Identify which cell holds the provided text, then report its [X, Y] central coordinate. 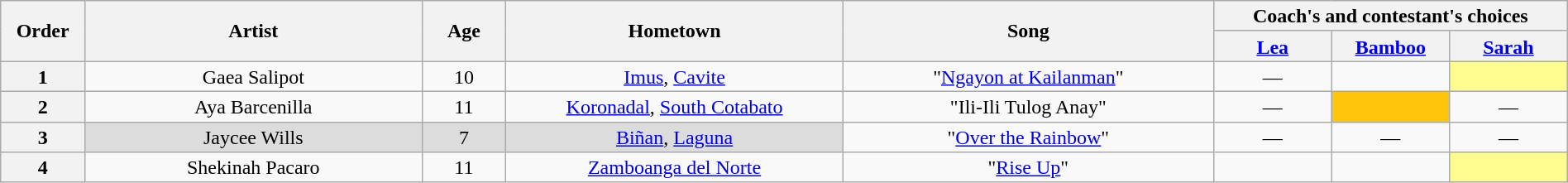
Aya Barcenilla [253, 106]
10 [464, 76]
"Ili-Ili Tulog Anay" [1028, 106]
Coach's and contestant's choices [1390, 17]
Imus, Cavite [675, 76]
Koronadal, South Cotabato [675, 106]
3 [43, 137]
Zamboanga del Norte [675, 167]
Song [1028, 31]
Bamboo [1391, 46]
Biñan, Laguna [675, 137]
Lea [1272, 46]
Hometown [675, 31]
Jaycee Wills [253, 137]
"Rise Up" [1028, 167]
Artist [253, 31]
7 [464, 137]
1 [43, 76]
Age [464, 31]
Shekinah Pacaro [253, 167]
4 [43, 167]
"Over the Rainbow" [1028, 137]
2 [43, 106]
Sarah [1508, 46]
"Ngayon at Kailanman" [1028, 76]
Gaea Salipot [253, 76]
Order [43, 31]
